Capture the cell that displays the provided text and extract its (X, Y) central coordinate. 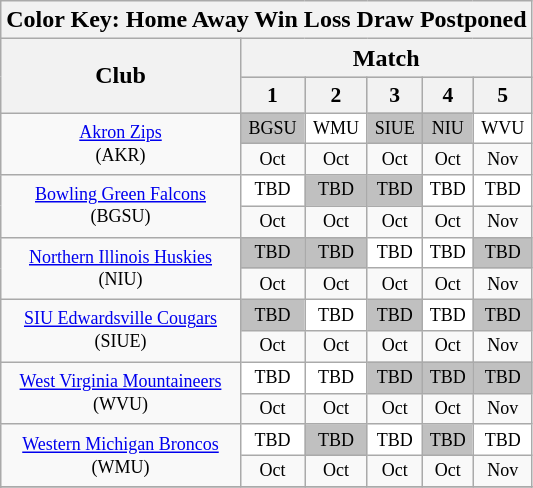
2 (336, 95)
WVU (502, 128)
NIU (448, 128)
Northern Illinois Huskies(NIU) (121, 268)
SIU Edwardsville Cougars(SIUE) (121, 331)
Club (121, 76)
SIUE (394, 128)
4 (448, 95)
BGSU (272, 128)
Bowling Green Falcons(BGSU) (121, 206)
West Virginia Mountaineers(WVU) (121, 393)
Akron Zips(AKR) (121, 143)
Match (386, 58)
5 (502, 95)
3 (394, 95)
Western Michigan Broncos(WMU) (121, 455)
1 (272, 95)
WMU (336, 128)
Color Key: Home Away Win Loss Draw Postponed (266, 20)
